Identify which cell holds the provided text, then report its (X, Y) central coordinate. 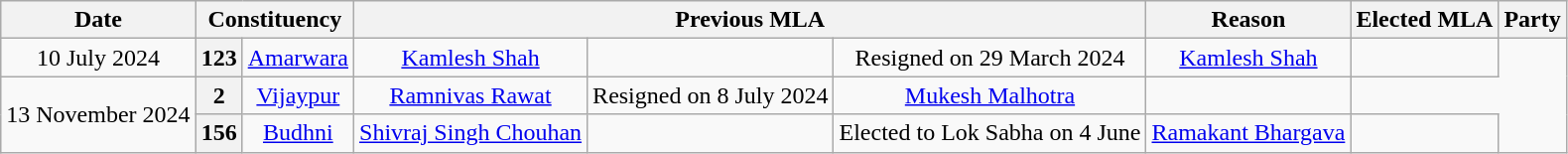
Elected to Lok Sabha on 4 June (990, 133)
Previous MLA (750, 20)
10 July 2024 (98, 58)
Ramnivas Rawat (470, 95)
Resigned on 8 July 2024 (711, 95)
Budhni (298, 133)
Shivraj Singh Chouhan (470, 133)
123 (218, 58)
Elected MLA (1425, 20)
2 (218, 95)
156 (218, 133)
Resigned on 29 March 2024 (990, 58)
Vijaypur (298, 95)
Date (98, 20)
Amarwara (298, 58)
Reason (1248, 20)
Mukesh Malhotra (990, 95)
Ramakant Bhargava (1248, 133)
13 November 2024 (98, 114)
Constituency (274, 20)
Party (1532, 20)
